Pinpoint the cell where the given text exists, returning its (X, Y) midpoint coordinate. 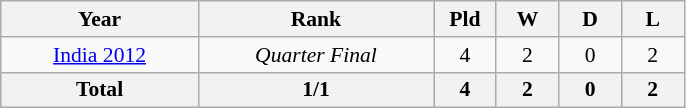
Quarter Final (316, 55)
1/1 (316, 90)
L (652, 19)
Rank (316, 19)
India 2012 (100, 55)
Total (100, 90)
Year (100, 19)
Pld (466, 19)
D (590, 19)
W (528, 19)
